Search for the cell housing the specified text and yield its (X, Y) center coordinate. 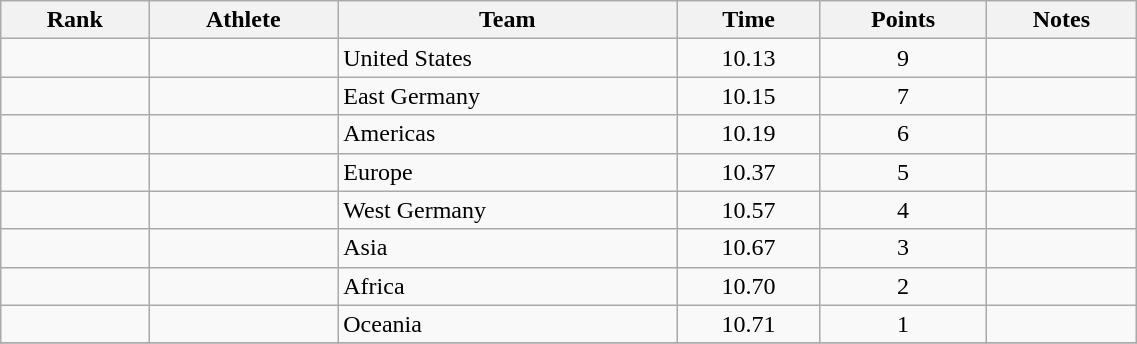
9 (903, 58)
East Germany (508, 96)
10.19 (748, 134)
4 (903, 210)
Americas (508, 134)
Africa (508, 286)
5 (903, 172)
2 (903, 286)
Oceania (508, 324)
10.67 (748, 248)
10.57 (748, 210)
Europe (508, 172)
Rank (75, 20)
Team (508, 20)
1 (903, 324)
10.70 (748, 286)
Asia (508, 248)
10.37 (748, 172)
Time (748, 20)
6 (903, 134)
10.15 (748, 96)
3 (903, 248)
10.71 (748, 324)
Points (903, 20)
7 (903, 96)
10.13 (748, 58)
Athlete (244, 20)
United States (508, 58)
West Germany (508, 210)
Notes (1062, 20)
